Identify which cell holds the provided text, then report its (x, y) central coordinate. 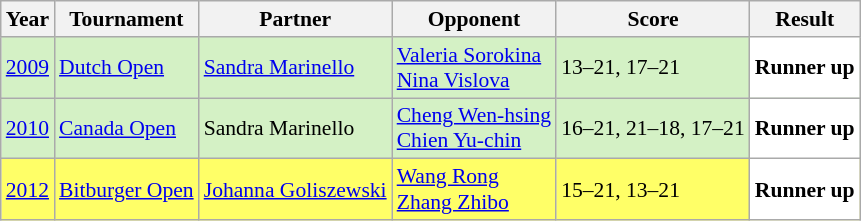
Opponent (474, 19)
Cheng Wen-hsing Chien Yu-chin (474, 128)
Valeria Sorokina Nina Vislova (474, 68)
Result (805, 19)
Bitburger Open (126, 190)
Year (28, 19)
2012 (28, 190)
13–21, 17–21 (653, 68)
Johanna Goliszewski (296, 190)
16–21, 21–18, 17–21 (653, 128)
2009 (28, 68)
Partner (296, 19)
Canada Open (126, 128)
2010 (28, 128)
Wang Rong Zhang Zhibo (474, 190)
Dutch Open (126, 68)
15–21, 13–21 (653, 190)
Score (653, 19)
Tournament (126, 19)
